From the cell containing the given text, extract its center point as (X, Y) coordinate. 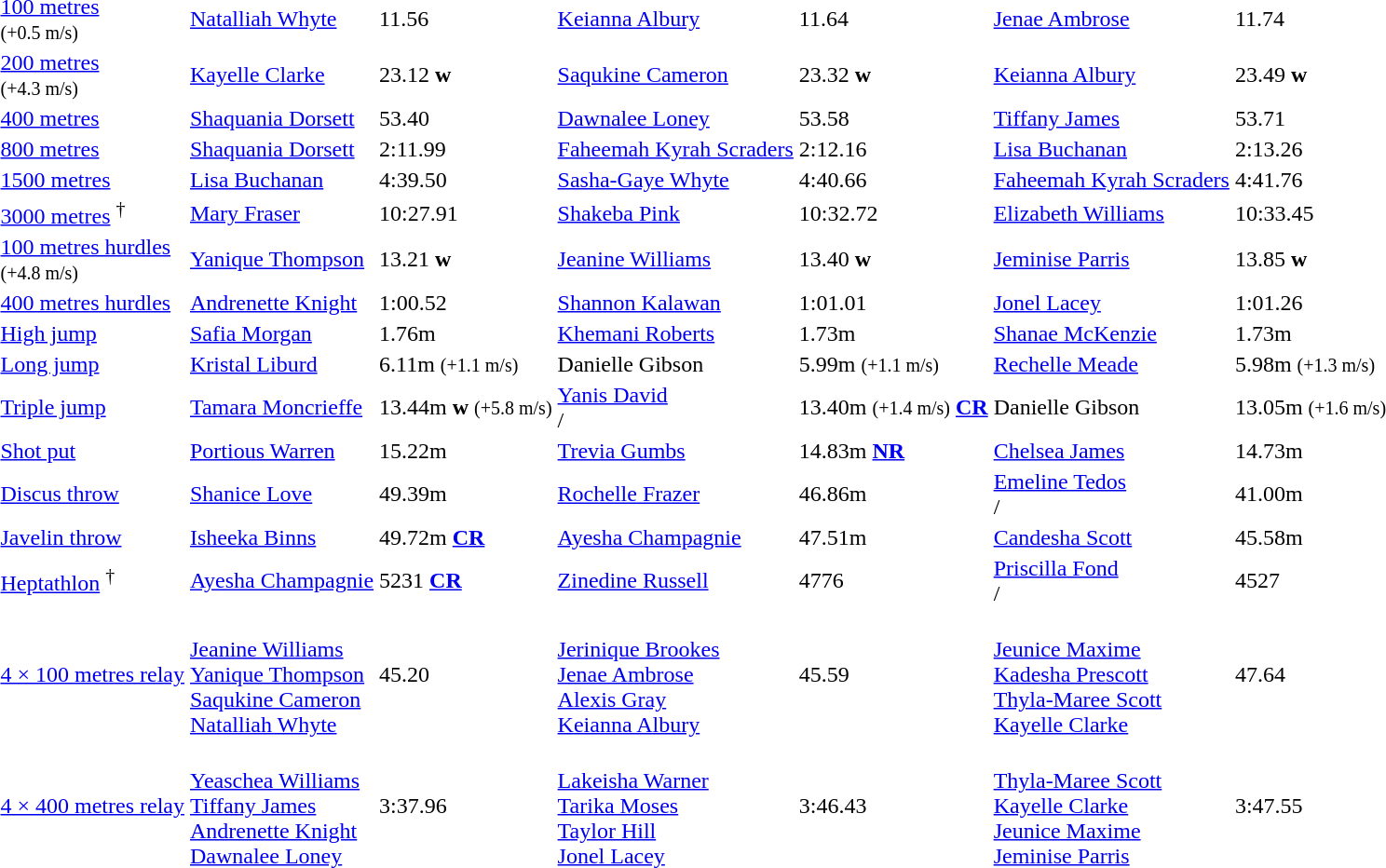
15.22m (466, 451)
Yanis David / (675, 408)
1:01.01 (893, 303)
Portious Warren (281, 451)
2:11.99 (466, 149)
Elizabeth Williams (1111, 213)
13.40m (+1.4 m/s) CR (893, 408)
Shanice Love (281, 494)
53.58 (893, 118)
5.99m (+1.1 m/s) (893, 364)
Jerinique BrookesJenae AmbroseAlexis GrayKeianna Albury (675, 674)
Saqukine Cameron (675, 75)
Jonel Lacey (1111, 303)
Shanae McKenzie (1111, 333)
1.76m (466, 333)
Priscilla Fond / (1111, 581)
Khemani Roberts (675, 333)
10:27.91 (466, 213)
Tamara Moncrieffe (281, 408)
4:40.66 (893, 180)
Kristal Liburd (281, 364)
Chelsea James (1111, 451)
Zinedine Russell (675, 581)
13.44m w (+5.8 m/s) (466, 408)
Shakeba Pink (675, 213)
Jeanine Williams (675, 259)
1.73m (893, 333)
49.39m (466, 494)
Jeminise Parris (1111, 259)
4776 (893, 581)
Keianna Albury (1111, 75)
49.72m CR (466, 537)
Tiffany James (1111, 118)
Safia Morgan (281, 333)
46.86m (893, 494)
Candesha Scott (1111, 537)
5231 CR (466, 581)
23.32 w (893, 75)
6.11m (+1.1 m/s) (466, 364)
4:39.50 (466, 180)
45.20 (466, 674)
23.12 w (466, 75)
10:32.72 (893, 213)
13.21 w (466, 259)
Shannon Kalawan (675, 303)
1:00.52 (466, 303)
Yanique Thompson (281, 259)
Jeunice MaximeKadesha PrescottThyla-Maree ScottKayelle Clarke (1111, 674)
Kayelle Clarke (281, 75)
Andrenette Knight (281, 303)
2:12.16 (893, 149)
Trevia Gumbs (675, 451)
Jeanine WilliamsYanique ThompsonSaqukine CameronNatalliah Whyte (281, 674)
14.83m NR (893, 451)
Dawnalee Loney (675, 118)
Sasha-Gaye Whyte (675, 180)
53.40 (466, 118)
Isheeka Binns (281, 537)
13.40 w (893, 259)
Rechelle Meade (1111, 364)
Mary Fraser (281, 213)
Rochelle Frazer (675, 494)
47.51m (893, 537)
45.59 (893, 674)
Emeline Tedos / (1111, 494)
